Scan for the cell matching the given text and deliver its [x, y] coordinate at center. 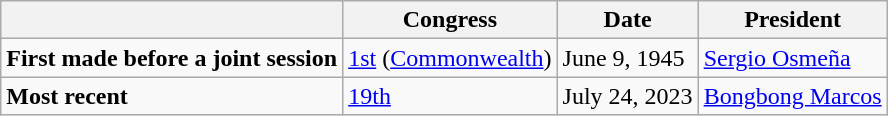
19th [450, 96]
President [792, 20]
Date [628, 20]
Sergio Osmeña [792, 58]
June 9, 1945 [628, 58]
First made before a joint session [172, 58]
Most recent [172, 96]
July 24, 2023 [628, 96]
1st (Commonwealth) [450, 58]
Bongbong Marcos [792, 96]
Congress [450, 20]
